Return the [X, Y] coordinate for the center point of the cell that contains the specified text.  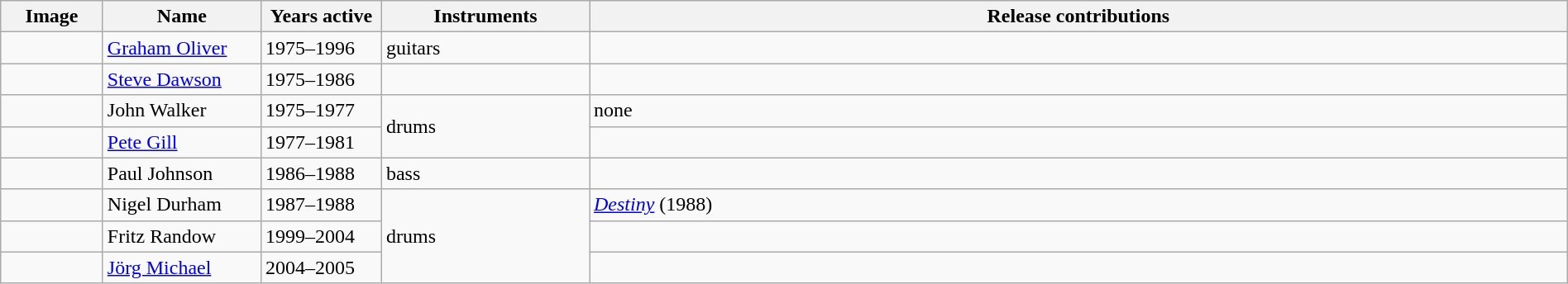
Image [52, 17]
1975–1996 [321, 48]
1999–2004 [321, 236]
1977–1981 [321, 142]
Jörg Michael [182, 267]
guitars [485, 48]
Paul Johnson [182, 173]
Instruments [485, 17]
1975–1986 [321, 79]
John Walker [182, 111]
1986–1988 [321, 173]
Nigel Durham [182, 205]
Release contributions [1078, 17]
Pete Gill [182, 142]
Destiny (1988) [1078, 205]
Graham Oliver [182, 48]
Name [182, 17]
Years active [321, 17]
Steve Dawson [182, 79]
none [1078, 111]
1975–1977 [321, 111]
2004–2005 [321, 267]
Fritz Randow [182, 236]
1987–1988 [321, 205]
bass [485, 173]
